Scan for the cell matching the given text and deliver its (X, Y) coordinate at center. 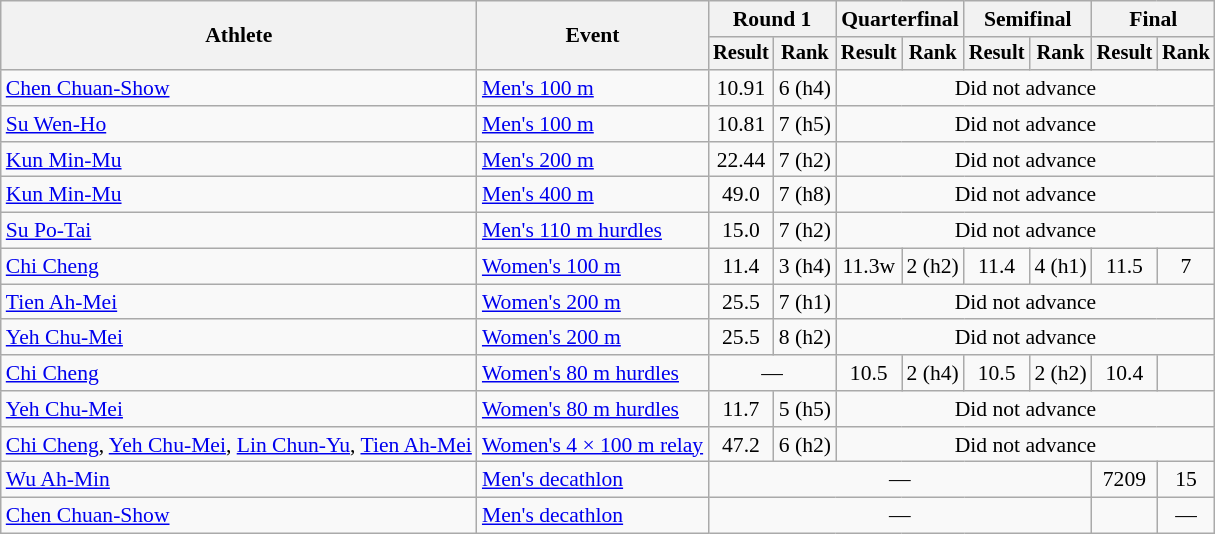
6 (h4) (805, 88)
Su Wen-Ho (239, 124)
Su Po-Tai (239, 231)
Men's 400 m (592, 195)
7 (1186, 267)
6 (h2) (805, 445)
3 (h4) (805, 267)
5 (h5) (805, 409)
Men's 200 m (592, 160)
Men's 110 m hurdles (592, 231)
7 (h1) (805, 302)
Women's 4 × 100 m relay (592, 445)
Semifinal (1028, 19)
10.91 (741, 88)
22.44 (741, 160)
49.0 (741, 195)
11.7 (741, 409)
Wu Ah-Min (239, 480)
4 (h1) (1060, 267)
Final (1154, 19)
10.81 (741, 124)
Athlete (239, 36)
15 (1186, 480)
Women's 100 m (592, 267)
7209 (1125, 480)
7 (h5) (805, 124)
Chi Cheng, Yeh Chu-Mei, Lin Chun-Yu, Tien Ah-Mei (239, 445)
2 (h4) (933, 373)
11.3w (869, 267)
7 (h8) (805, 195)
10.4 (1125, 373)
8 (h2) (805, 338)
15.0 (741, 231)
11.5 (1125, 267)
Round 1 (772, 19)
Tien Ah-Mei (239, 302)
Event (592, 36)
Quarterfinal (900, 19)
47.2 (741, 445)
